Output the (x, y) coordinate of the center of the cell containing the given text.  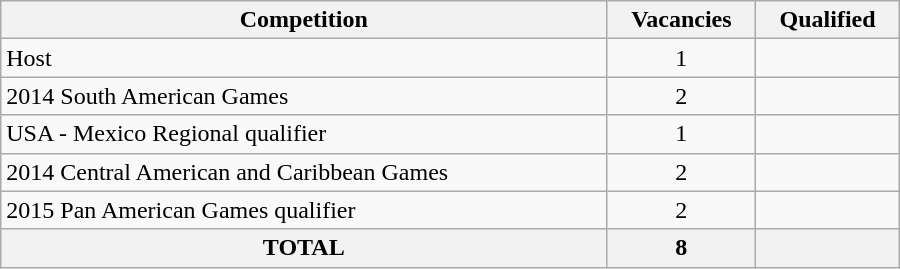
2015 Pan American Games qualifier (304, 210)
Vacancies (682, 20)
Host (304, 58)
8 (682, 248)
2014 Central American and Caribbean Games (304, 172)
2014 South American Games (304, 96)
USA - Mexico Regional qualifier (304, 134)
TOTAL (304, 248)
Qualified (828, 20)
Competition (304, 20)
